Detect which cell encompasses the target text, then output its (X, Y) center coordinate. 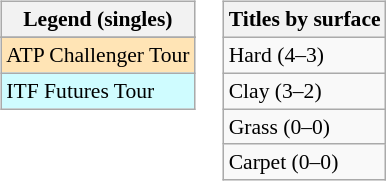
Titles by surface (305, 20)
ITF Futures Tour (98, 91)
Carpet (0–0) (305, 162)
ATP Challenger Tour (98, 55)
Legend (singles) (98, 20)
Grass (0–0) (305, 127)
Hard (4–3) (305, 55)
Clay (3–2) (305, 91)
